Capture the cell that displays the provided text and extract its (x, y) central coordinate. 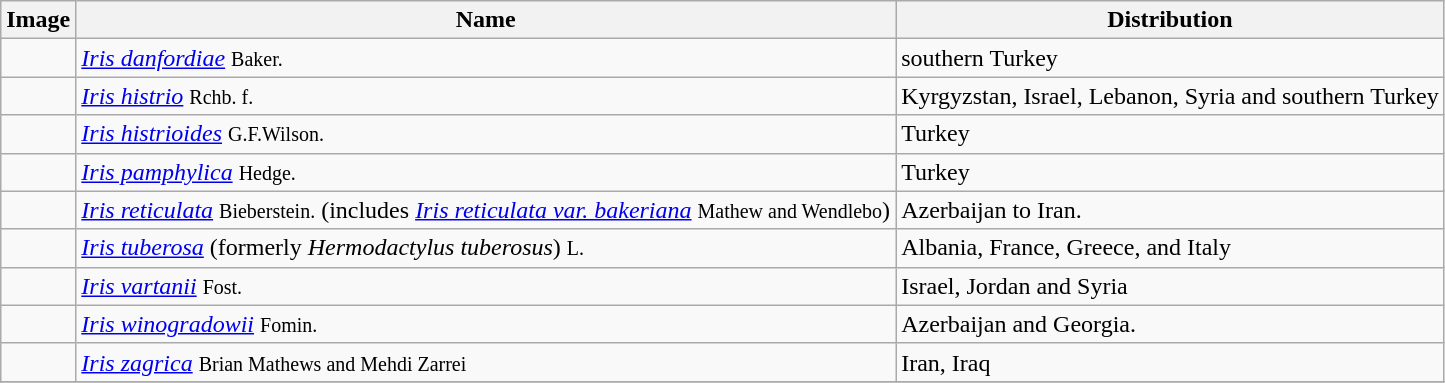
Iris pamphylica Hedge. (486, 172)
Distribution (1170, 20)
Iris danfordiae Baker. (486, 58)
Iris histrio Rchb. f. (486, 96)
Israel, Jordan and Syria (1170, 286)
southern Turkey (1170, 58)
Name (486, 20)
Iris vartanii Fost. (486, 286)
Iris tuberosa (formerly Hermodactylus tuberosus) L. (486, 248)
Iran, Iraq (1170, 362)
Iris histrioides G.F.Wilson. (486, 134)
Iris zagrica Brian Mathews and Mehdi Zarrei (486, 362)
Azerbaijan to Iran. (1170, 210)
Image (38, 20)
Azerbaijan and Georgia. (1170, 324)
Albania, France, Greece, and Italy (1170, 248)
Kyrgyzstan, Israel, Lebanon, Syria and southern Turkey (1170, 96)
Iris reticulata Bieberstein. (includes Iris reticulata var. bakeriana Mathew and Wendlebo) (486, 210)
Iris winogradowii Fomin. (486, 324)
